Pinpoint the cell where the given text exists, returning its [x, y] midpoint coordinate. 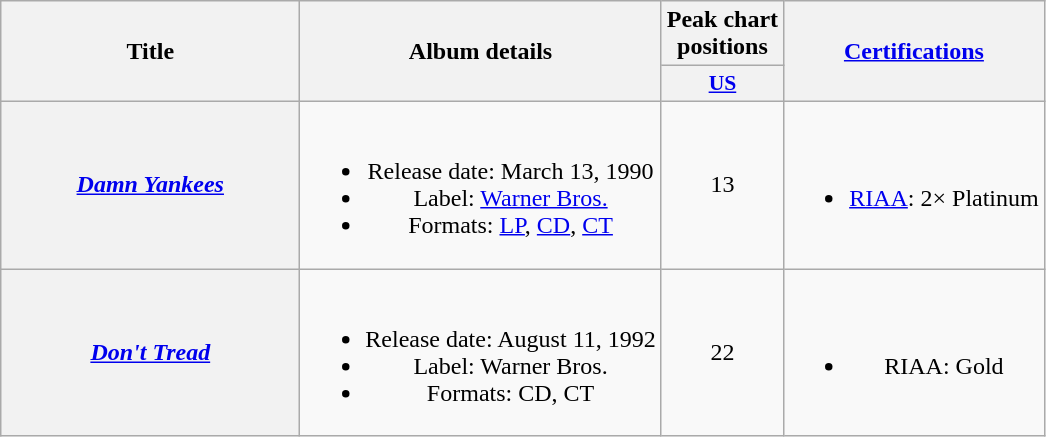
Certifications [914, 52]
Damn Yankees [150, 184]
US [722, 84]
Peak chartpositions [722, 34]
22 [722, 352]
Release date: March 13, 1990Label: Warner Bros.Formats: LP, CD, CT [480, 184]
13 [722, 184]
Album details [480, 52]
Title [150, 52]
RIAA: 2× Platinum [914, 184]
Release date: August 11, 1992Label: Warner Bros.Formats: CD, CT [480, 352]
Don't Tread [150, 352]
RIAA: Gold [914, 352]
